Return the [X, Y] coordinate for the center point of the cell that contains the specified text.  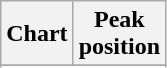
Peakposition [119, 34]
Chart [37, 34]
